Locate the cell with the specified text and output its (X, Y) center coordinate. 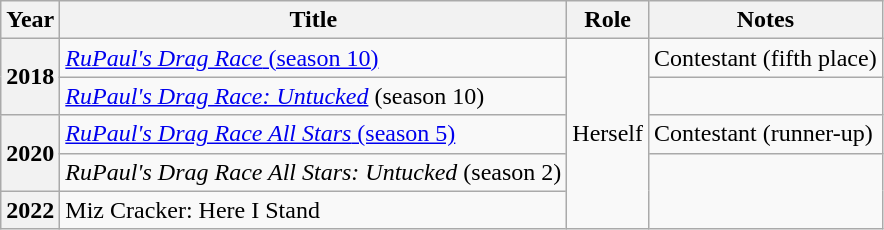
Contestant (runner-up) (766, 134)
Contestant (fifth place) (766, 58)
RuPaul's Drag Race (season 10) (314, 58)
Miz Cracker: Here I Stand (314, 210)
2022 (30, 210)
RuPaul's Drag Race All Stars: Untucked (season 2) (314, 172)
RuPaul's Drag Race All Stars (season 5) (314, 134)
2020 (30, 153)
2018 (30, 77)
Herself (608, 134)
Notes (766, 20)
Year (30, 20)
Role (608, 20)
RuPaul's Drag Race: Untucked (season 10) (314, 96)
Title (314, 20)
